Provide the [x, y] coordinate of the cell's center where the given text is located.  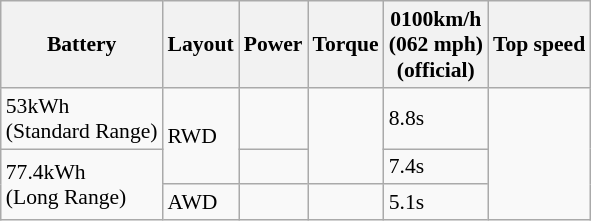
RWD [201, 136]
Top speed [539, 44]
Torque [346, 44]
Layout [201, 44]
AWD [201, 203]
8.8s [436, 118]
77.4kWh(Long Range) [82, 184]
0100km/h(062 mph)(official) [436, 44]
Power [274, 44]
5.1s [436, 203]
Battery [82, 44]
7.4s [436, 167]
53kWh(Standard Range) [82, 118]
